Find where the given text appears and provide that cell's center as [X, Y] coordinate. 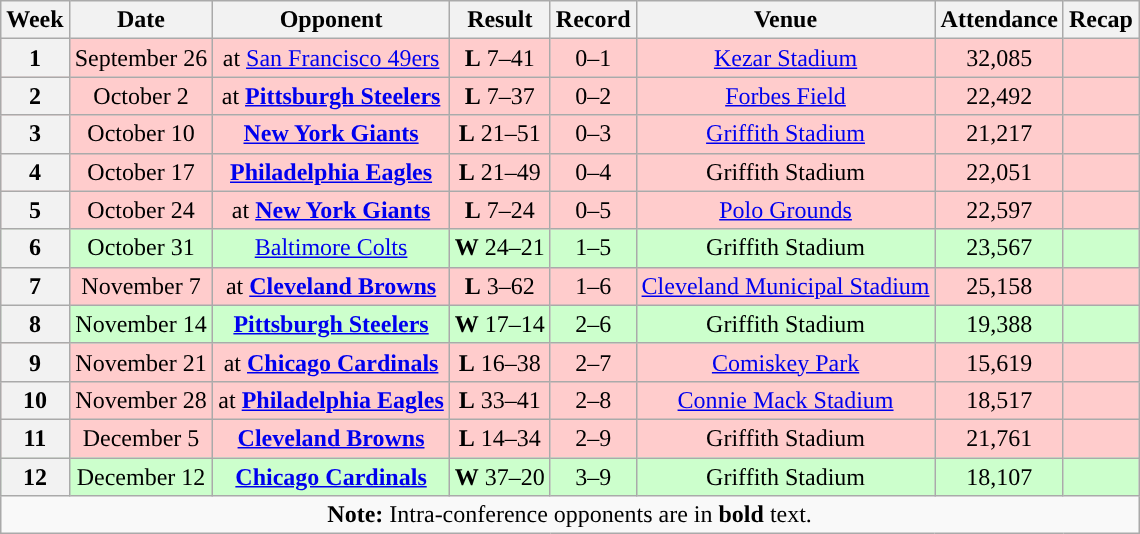
Forbes Field [786, 96]
Connie Mack Stadium [786, 400]
4 [35, 172]
Date [141, 20]
1–5 [593, 248]
Pittsburgh Steelers [331, 324]
8 [35, 324]
November 21 [141, 362]
0–4 [593, 172]
1 [35, 58]
3–9 [593, 477]
October 24 [141, 210]
0–1 [593, 58]
21,761 [999, 438]
W 24–21 [500, 248]
2 [35, 96]
32,085 [999, 58]
at New York Giants [331, 210]
L 7–41 [500, 58]
11 [35, 438]
22,597 [999, 210]
L 21–49 [500, 172]
0–5 [593, 210]
December 5 [141, 438]
2–9 [593, 438]
Cleveland Browns [331, 438]
L 3–62 [500, 286]
October 31 [141, 248]
Chicago Cardinals [331, 477]
October 10 [141, 134]
0–3 [593, 134]
L 14–34 [500, 438]
W 17–14 [500, 324]
October 17 [141, 172]
December 12 [141, 477]
L 7–37 [500, 96]
Polo Grounds [786, 210]
at Pittsburgh Steelers [331, 96]
15,619 [999, 362]
19,388 [999, 324]
L 33–41 [500, 400]
Cleveland Municipal Stadium [786, 286]
at Philadelphia Eagles [331, 400]
Comiskey Park [786, 362]
L 7–24 [500, 210]
L 16–38 [500, 362]
November 28 [141, 400]
Baltimore Colts [331, 248]
Attendance [999, 20]
Week [35, 20]
November 7 [141, 286]
22,492 [999, 96]
7 [35, 286]
3 [35, 134]
2–8 [593, 400]
21,217 [999, 134]
9 [35, 362]
at Chicago Cardinals [331, 362]
Opponent [331, 20]
5 [35, 210]
L 21–51 [500, 134]
25,158 [999, 286]
W 37–20 [500, 477]
1–6 [593, 286]
September 26 [141, 58]
at Cleveland Browns [331, 286]
Kezar Stadium [786, 58]
October 2 [141, 96]
6 [35, 248]
2–7 [593, 362]
Note: Intra-conference opponents are in bold text. [570, 515]
2–6 [593, 324]
Philadelphia Eagles [331, 172]
18,517 [999, 400]
12 [35, 477]
10 [35, 400]
18,107 [999, 477]
New York Giants [331, 134]
0–2 [593, 96]
23,567 [999, 248]
Recap [1100, 20]
Venue [786, 20]
November 14 [141, 324]
22,051 [999, 172]
Record [593, 20]
Result [500, 20]
at San Francisco 49ers [331, 58]
